Return [X, Y] of the center of cell containing provided text 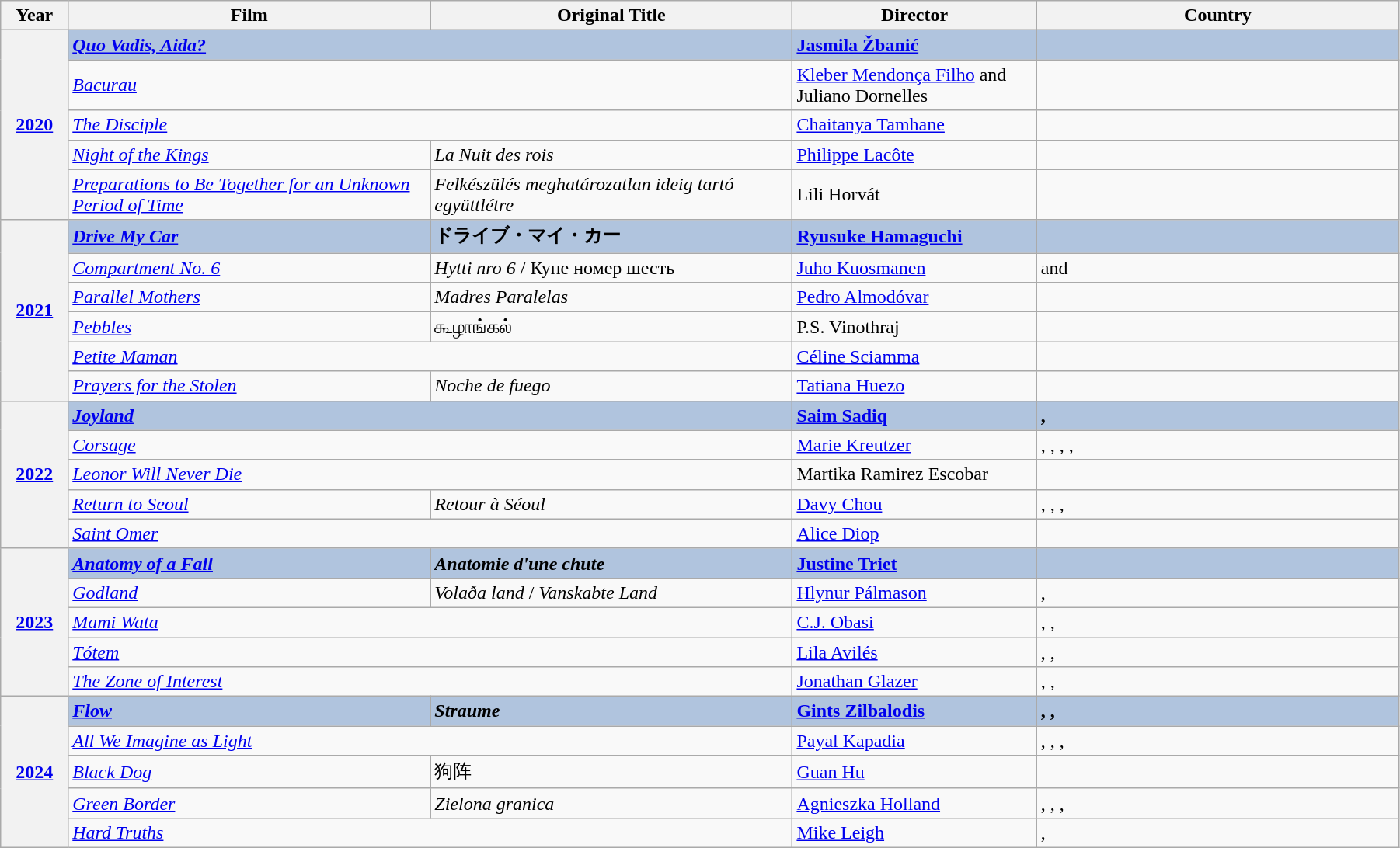
Juho Kuosmanen [914, 268]
Céline Sciamma [914, 356]
Marie Kreutzer [914, 445]
Drive My Car [249, 236]
Agnieszka Holland [914, 803]
Zielona granica [611, 803]
Year [34, 16]
The Disciple [430, 125]
Petite Maman [430, 356]
The Zone of Interest [430, 682]
Lila Avilés [914, 652]
Alice Diop [914, 533]
Pedro Almodóvar [914, 297]
Mike Leigh [914, 832]
Original Title [611, 16]
and [1217, 268]
Saim Sadiq [914, 415]
2021 [34, 311]
Return to Seoul [249, 504]
Hard Truths [430, 832]
Davy Chou [914, 504]
Madres Paralelas [611, 297]
La Nuit des rois [611, 155]
Retour à Séoul [611, 504]
Pebbles [249, 327]
2022 [34, 474]
Quo Vadis, Aida? [430, 45]
All We Imagine as Light [430, 741]
Tótem [430, 652]
Tatiana Huezo [914, 386]
Hlynur Pálmason [914, 593]
Green Border [249, 803]
Philippe Lacôte [914, 155]
Payal Kapadia [914, 741]
கூழாங்கல் [611, 327]
Saint Omer [430, 533]
Flow [249, 711]
Anatomy of a Fall [249, 563]
Compartment No. 6 [249, 268]
Volaða land / Vanskabte Land [611, 593]
Hytti nro 6 / Купе номер шесть [611, 268]
Gints Zilbalodis [914, 711]
Prayers for the Stolen [249, 386]
Guan Hu [914, 772]
Night of the Kings [249, 155]
Justine Triet [914, 563]
Country [1217, 16]
Chaitanya Tamhane [914, 125]
2023 [34, 622]
Film [249, 16]
Felkészülés meghatározatlan ideig tartó együttlétre [611, 194]
Ryusuke Hamaguchi [914, 236]
Black Dog [249, 772]
2024 [34, 772]
Lili Horvát [914, 194]
Corsage [430, 445]
Bacurau [430, 85]
Martika Ramirez Escobar [914, 474]
Parallel Mothers [249, 297]
Godland [249, 593]
Kleber Mendonça Filho and Juliano Dornelles [914, 85]
Jasmila Žbanić [914, 45]
Straume [611, 711]
狗阵 [611, 772]
Director [914, 16]
Anatomie d'une chute [611, 563]
Preparations to Be Together for an Unknown Period of Time [249, 194]
P.S. Vinothraj [914, 327]
Noche de fuego [611, 386]
Leonor Will Never Die [430, 474]
C.J. Obasi [914, 622]
2020 [34, 125]
, , , , [1217, 445]
Jonathan Glazer [914, 682]
Joyland [430, 415]
ドライブ・マイ・カー [611, 236]
Mami Wata [430, 622]
